Return the [x, y] coordinate for the center point of the cell that contains the specified text.  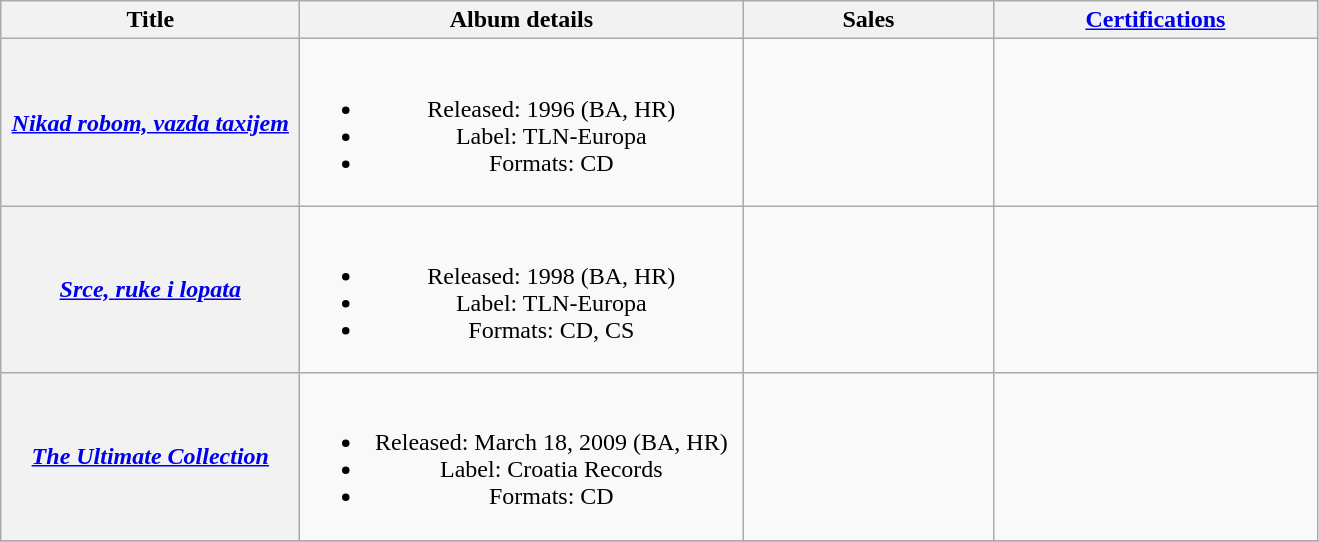
Sales [868, 20]
Nikad robom, vazda taxijem [150, 122]
Released: 1998 (BA, HR)Label: TLN-EuropaFormats: CD, CS [522, 290]
Srce, ruke i lopata [150, 290]
Certifications [1156, 20]
Released: 1996 (BA, HR)Label: TLN-EuropaFormats: CD [522, 122]
The Ultimate Collection [150, 456]
Released: March 18, 2009 (BA, HR)Label: Croatia RecordsFormats: CD [522, 456]
Album details [522, 20]
Title [150, 20]
